Scan for the cell matching the given text and deliver its (x, y) coordinate at center. 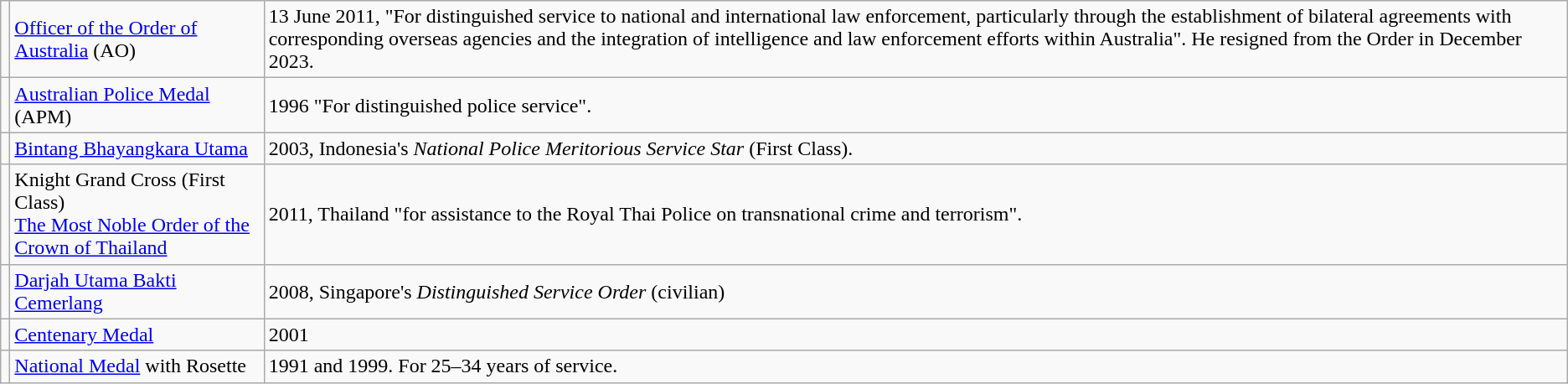
2011, Thailand "for assistance to the Royal Thai Police on transnational crime and terrorism". (916, 215)
2001 (916, 335)
2003, Indonesia's National Police Meritorious Service Star (First Class). (916, 148)
Centenary Medal (137, 335)
National Medal with Rosette (137, 366)
Australian Police Medal (APM) (137, 106)
1996 "For distinguished police service". (916, 106)
2008, Singapore's Distinguished Service Order (civilian) (916, 292)
Officer of the Order of Australia (AO) (137, 39)
Knight Grand Cross (First Class)The Most Noble Order of the Crown of Thailand (137, 215)
Bintang Bhayangkara Utama (137, 148)
Darjah Utama Bakti Cemerlang (137, 292)
1991 and 1999. For 25–34 years of service. (916, 366)
